Capture the cell that displays the provided text and extract its [x, y] central coordinate. 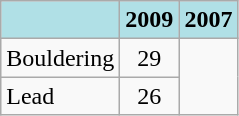
29 [150, 58]
26 [150, 96]
Bouldering [60, 58]
2007 [208, 20]
Lead [60, 96]
2009 [150, 20]
